Scan for the cell matching the given text and deliver its (x, y) coordinate at center. 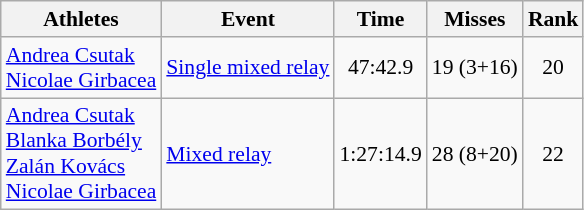
Time (380, 19)
28 (8+20) (475, 154)
Andrea CsutakNicolae Girbacea (82, 68)
Rank (554, 19)
1:27:14.9 (380, 154)
Andrea CsutakBlanka BorbélyZalán KovácsNicolae Girbacea (82, 154)
19 (3+16) (475, 68)
Mixed relay (248, 154)
Athletes (82, 19)
Misses (475, 19)
Event (248, 19)
47:42.9 (380, 68)
20 (554, 68)
Single mixed relay (248, 68)
22 (554, 154)
